Detect which cell encompasses the target text, then output its [x, y] center coordinate. 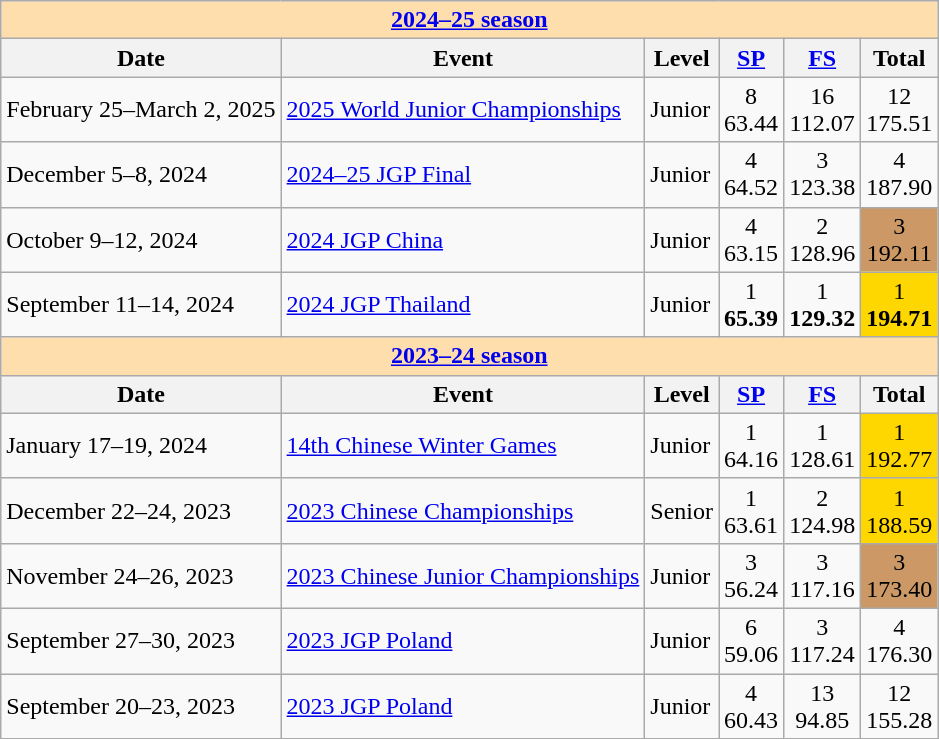
2 124.98 [822, 510]
2023 Chinese Junior Championships [463, 576]
2024–25 JGP Final [463, 174]
December 5–8, 2024 [141, 174]
1 192.77 [900, 446]
3 56.24 [752, 576]
13 94.85 [822, 706]
1 129.32 [822, 304]
12 175.51 [900, 110]
January 17–19, 2024 [141, 446]
3 192.11 [900, 240]
1 188.59 [900, 510]
4 187.90 [900, 174]
3 117.16 [822, 576]
4 64.52 [752, 174]
1 128.61 [822, 446]
3 117.24 [822, 640]
February 25–March 2, 2025 [141, 110]
1 194.71 [900, 304]
14th Chinese Winter Games [463, 446]
September 20–23, 2023 [141, 706]
October 9–12, 2024 [141, 240]
September 27–30, 2023 [141, 640]
December 22–24, 2023 [141, 510]
3 173.40 [900, 576]
2024 JGP China [463, 240]
2025 World Junior Championships [463, 110]
2024–25 season [470, 20]
4 60.43 [752, 706]
1 65.39 [752, 304]
2023 Chinese Championships [463, 510]
1 64.16 [752, 446]
4 63.15 [752, 240]
4 176.30 [900, 640]
2023–24 season [470, 356]
3 123.38 [822, 174]
8 63.44 [752, 110]
November 24–26, 2023 [141, 576]
1 63.61 [752, 510]
12 155.28 [900, 706]
Senior [682, 510]
2 128.96 [822, 240]
6 59.06 [752, 640]
September 11–14, 2024 [141, 304]
2024 JGP Thailand [463, 304]
16 112.07 [822, 110]
